Identify which cell holds the provided text, then report its [x, y] central coordinate. 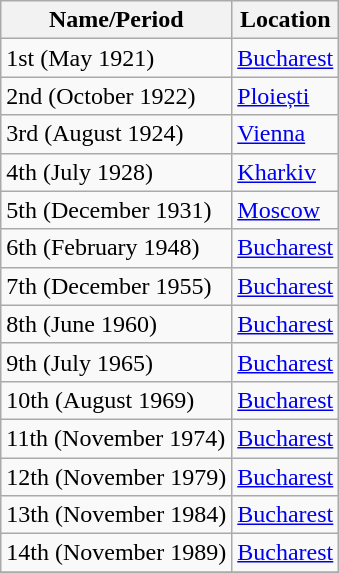
10th (August 1969) [116, 400]
1st (May 1921) [116, 58]
2nd (October 1922) [116, 96]
6th (February 1948) [116, 248]
Name/Period [116, 20]
3rd (August 1924) [116, 134]
12th (November 1979) [116, 477]
Vienna [286, 134]
Kharkiv [286, 172]
9th (July 1965) [116, 362]
7th (December 1955) [116, 286]
Location [286, 20]
13th (November 1984) [116, 515]
Moscow [286, 210]
Ploiești [286, 96]
14th (November 1989) [116, 553]
5th (December 1931) [116, 210]
4th (July 1928) [116, 172]
11th (November 1974) [116, 438]
8th (June 1960) [116, 324]
